Scan for the cell matching the given text and deliver its [x, y] coordinate at center. 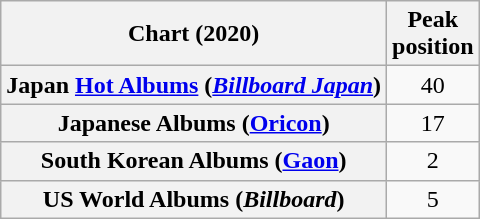
17 [433, 123]
2 [433, 161]
Japanese Albums (Oricon) [194, 123]
Japan Hot Albums (Billboard Japan) [194, 85]
5 [433, 199]
40 [433, 85]
South Korean Albums (Gaon) [194, 161]
Chart (2020) [194, 34]
Peakposition [433, 34]
US World Albums (Billboard) [194, 199]
